Pinpoint the cell where the given text exists, returning its [X, Y] midpoint coordinate. 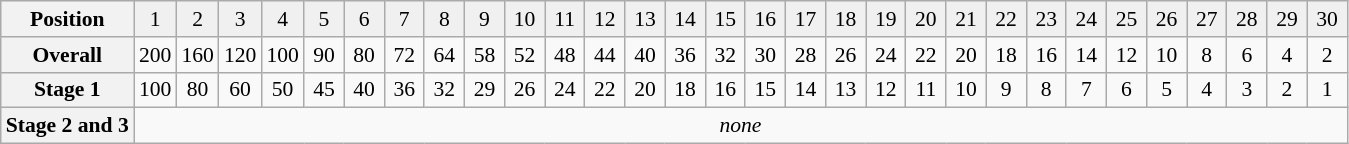
200 [156, 55]
58 [484, 55]
48 [565, 55]
21 [966, 19]
45 [324, 90]
23 [1046, 19]
160 [198, 55]
25 [1126, 19]
50 [282, 90]
44 [605, 55]
27 [1207, 19]
120 [240, 55]
52 [525, 55]
Stage 2 and 3 [68, 126]
Position [68, 19]
Overall [68, 55]
72 [404, 55]
19 [886, 19]
60 [240, 90]
17 [805, 19]
64 [444, 55]
Stage 1 [68, 90]
none [740, 126]
90 [324, 55]
